Find where the given text appears and provide that cell's center as (X, Y) coordinate. 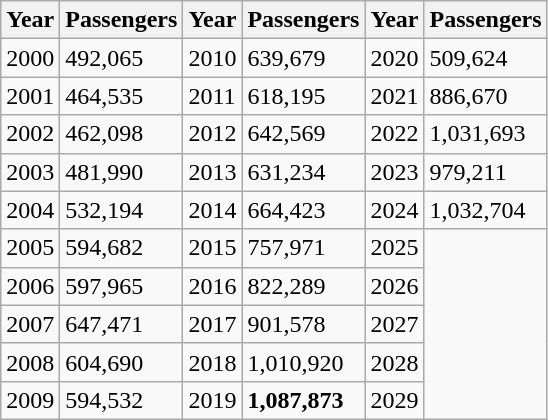
1,010,920 (304, 362)
594,532 (122, 400)
2026 (394, 286)
639,679 (304, 58)
2017 (212, 324)
618,195 (304, 96)
2024 (394, 210)
2021 (394, 96)
2004 (30, 210)
2027 (394, 324)
2010 (212, 58)
642,569 (304, 134)
2018 (212, 362)
2025 (394, 248)
2020 (394, 58)
2013 (212, 172)
1,032,704 (486, 210)
604,690 (122, 362)
1,087,873 (304, 400)
2015 (212, 248)
2028 (394, 362)
532,194 (122, 210)
647,471 (122, 324)
757,971 (304, 248)
822,289 (304, 286)
631,234 (304, 172)
2000 (30, 58)
664,423 (304, 210)
481,990 (122, 172)
886,670 (486, 96)
2011 (212, 96)
2019 (212, 400)
2006 (30, 286)
2001 (30, 96)
2022 (394, 134)
462,098 (122, 134)
2007 (30, 324)
2029 (394, 400)
597,965 (122, 286)
2005 (30, 248)
2012 (212, 134)
2003 (30, 172)
1,031,693 (486, 134)
2023 (394, 172)
901,578 (304, 324)
2008 (30, 362)
979,211 (486, 172)
2002 (30, 134)
492,065 (122, 58)
594,682 (122, 248)
2014 (212, 210)
2016 (212, 286)
464,535 (122, 96)
2009 (30, 400)
509,624 (486, 58)
